Detect which cell encompasses the target text, then output its [x, y] center coordinate. 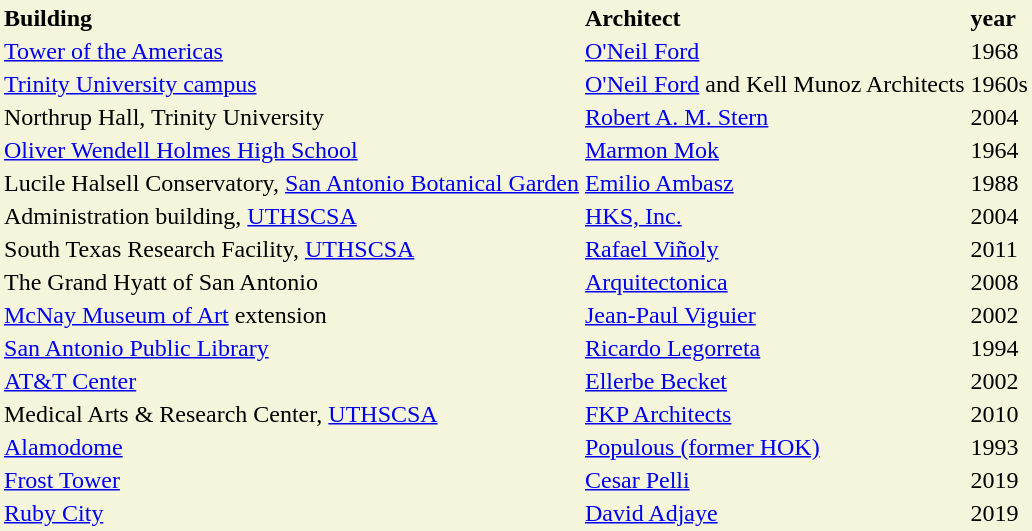
Ellerbe Becket [776, 381]
2011 [999, 249]
Medical Arts & Research Center, UTHSCSA [292, 414]
1960s [999, 84]
Ruby City [292, 513]
Alamodome [292, 447]
HKS, Inc. [776, 216]
Lucile Halsell Conservatory, San Antonio Botanical Garden [292, 183]
2010 [999, 414]
1994 [999, 348]
FKP Architects [776, 414]
Cesar Pelli [776, 480]
Northrup Hall, Trinity University [292, 117]
McNay Museum of Art extension [292, 315]
1993 [999, 447]
1988 [999, 183]
Building [292, 18]
The Grand Hyatt of San Antonio [292, 282]
Administration building, UTHSCSA [292, 216]
San Antonio Public Library [292, 348]
Populous (former HOK) [776, 447]
Frost Tower [292, 480]
Oliver Wendell Holmes High School [292, 150]
Jean-Paul Viguier [776, 315]
South Texas Research Facility, UTHSCSA [292, 249]
Tower of the Americas [292, 51]
Ricardo Legorreta [776, 348]
Emilio Ambasz [776, 183]
O'Neil Ford and Kell Munoz Architects [776, 84]
Robert A. M. Stern [776, 117]
Marmon Mok [776, 150]
2008 [999, 282]
Architect [776, 18]
David Adjaye [776, 513]
1968 [999, 51]
AT&T Center [292, 381]
Rafael Viñoly [776, 249]
1964 [999, 150]
Arquitectonica [776, 282]
Trinity University campus [292, 84]
O'Neil Ford [776, 51]
year [999, 18]
